Search for the cell housing the specified text and yield its [x, y] center coordinate. 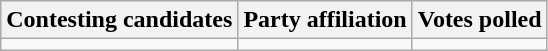
Votes polled [480, 20]
Party affiliation [325, 20]
Contesting candidates [120, 20]
